Find where the given text appears and provide that cell's center as [X, Y] coordinate. 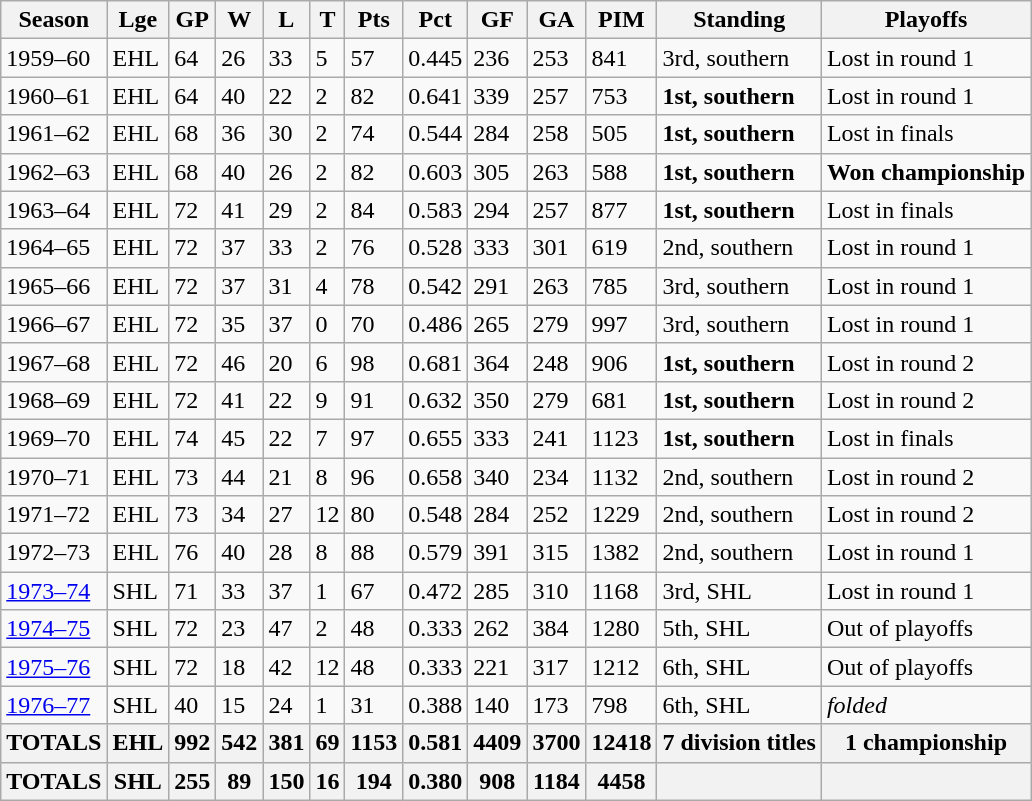
997 [622, 324]
1976–77 [54, 705]
3rd, SHL [739, 591]
12418 [622, 743]
folded [926, 705]
1966–67 [54, 324]
15 [240, 705]
317 [556, 667]
841 [622, 58]
0.658 [436, 477]
20 [286, 362]
265 [498, 324]
305 [498, 172]
253 [556, 58]
1959–60 [54, 58]
27 [286, 515]
1972–73 [54, 553]
Season [54, 20]
16 [328, 781]
1168 [622, 591]
542 [240, 743]
505 [622, 134]
0.641 [436, 96]
97 [374, 438]
1967–68 [54, 362]
4458 [622, 781]
34 [240, 515]
908 [498, 781]
241 [556, 438]
340 [498, 477]
47 [286, 629]
0.581 [436, 743]
0.388 [436, 705]
391 [498, 553]
21 [286, 477]
57 [374, 58]
1961–62 [54, 134]
Pts [374, 20]
1973–74 [54, 591]
1153 [374, 743]
906 [622, 362]
46 [240, 362]
255 [192, 781]
6 [328, 362]
0.603 [436, 172]
248 [556, 362]
Won championship [926, 172]
7 division titles [739, 743]
1184 [556, 781]
0.528 [436, 248]
98 [374, 362]
1280 [622, 629]
1132 [622, 477]
364 [498, 362]
PIM [622, 20]
28 [286, 553]
291 [498, 286]
3700 [556, 743]
1229 [622, 515]
1971–72 [54, 515]
753 [622, 96]
0.445 [436, 58]
0.544 [436, 134]
1212 [622, 667]
339 [498, 96]
69 [328, 743]
96 [374, 477]
1962–63 [54, 172]
30 [286, 134]
80 [374, 515]
681 [622, 400]
262 [498, 629]
67 [374, 591]
Playoffs [926, 20]
221 [498, 667]
173 [556, 705]
Lge [138, 20]
1974–75 [54, 629]
0.655 [436, 438]
9 [328, 400]
0.579 [436, 553]
1123 [622, 438]
0.583 [436, 210]
350 [498, 400]
992 [192, 743]
0.632 [436, 400]
70 [374, 324]
140 [498, 705]
45 [240, 438]
619 [622, 248]
W [240, 20]
24 [286, 705]
1960–61 [54, 96]
785 [622, 286]
88 [374, 553]
0.681 [436, 362]
5th, SHL [739, 629]
236 [498, 58]
1968–69 [54, 400]
0.472 [436, 591]
18 [240, 667]
1964–65 [54, 248]
4 [328, 286]
29 [286, 210]
89 [240, 781]
L [286, 20]
1 championship [926, 743]
0.548 [436, 515]
294 [498, 210]
78 [374, 286]
36 [240, 134]
877 [622, 210]
384 [556, 629]
GP [192, 20]
310 [556, 591]
315 [556, 553]
Pct [436, 20]
0 [328, 324]
7 [328, 438]
71 [192, 591]
23 [240, 629]
588 [622, 172]
84 [374, 210]
798 [622, 705]
252 [556, 515]
5 [328, 58]
1963–64 [54, 210]
258 [556, 134]
42 [286, 667]
1965–66 [54, 286]
44 [240, 477]
1975–76 [54, 667]
0.380 [436, 781]
381 [286, 743]
0.542 [436, 286]
234 [556, 477]
35 [240, 324]
GF [498, 20]
301 [556, 248]
150 [286, 781]
194 [374, 781]
1970–71 [54, 477]
GA [556, 20]
4409 [498, 743]
0.486 [436, 324]
91 [374, 400]
Standing [739, 20]
1382 [622, 553]
1969–70 [54, 438]
T [328, 20]
285 [498, 591]
